Determine the [x, y] coordinate at the center of the cell enclosing the given text.  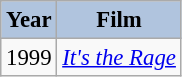
1999 [29, 58]
It's the Rage [119, 58]
Year [29, 20]
Film [119, 20]
